Locate the cell with the specified text and output its [X, Y] center coordinate. 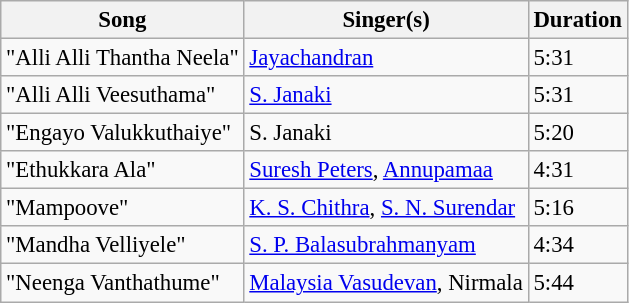
"Engayo Valukkuthaiye" [122, 133]
5:16 [578, 208]
"Ethukkara Ala" [122, 170]
"Mandha Velliyele" [122, 245]
Jayachandran [386, 58]
"Mampoove" [122, 208]
"Alli Alli Thantha Neela" [122, 58]
4:34 [578, 245]
4:31 [578, 170]
Duration [578, 20]
Singer(s) [386, 20]
5:44 [578, 283]
"Neenga Vanthathume" [122, 283]
Malaysia Vasudevan, Nirmala [386, 283]
S. P. Balasubrahmanyam [386, 245]
K. S. Chithra, S. N. Surendar [386, 208]
5:20 [578, 133]
Suresh Peters, Annupamaa [386, 170]
Song [122, 20]
"Alli Alli Veesuthama" [122, 95]
